Find where the given text appears and provide that cell's center as [x, y] coordinate. 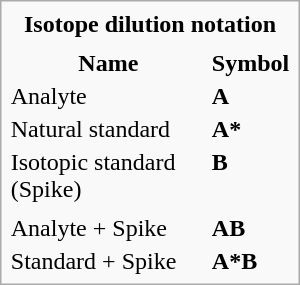
Symbol [250, 63]
Standard + Spike [108, 261]
AB [250, 228]
Natural standard [108, 129]
Isotopic standard (Spike) [108, 176]
B [250, 176]
Analyte + Spike [108, 228]
Isotope dilution notation [150, 24]
Name [108, 63]
A*B [250, 261]
Analyte [108, 96]
A [250, 96]
A* [250, 129]
